Return [X, Y] of the center of cell containing provided text 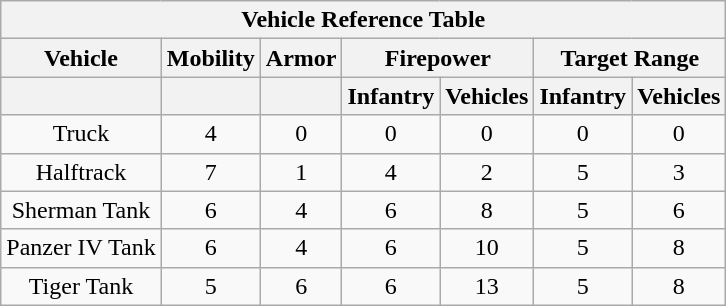
Vehicle [81, 58]
Truck [81, 134]
10 [487, 248]
3 [679, 172]
Sherman Tank [81, 210]
1 [301, 172]
Tiger Tank [81, 286]
Panzer IV Tank [81, 248]
7 [210, 172]
Target Range [630, 58]
Firepower [438, 58]
Mobility [210, 58]
Vehicle Reference Table [364, 20]
2 [487, 172]
13 [487, 286]
Halftrack [81, 172]
Armor [301, 58]
